Return the (x, y) coordinate for the center point of the cell that contains the specified text.  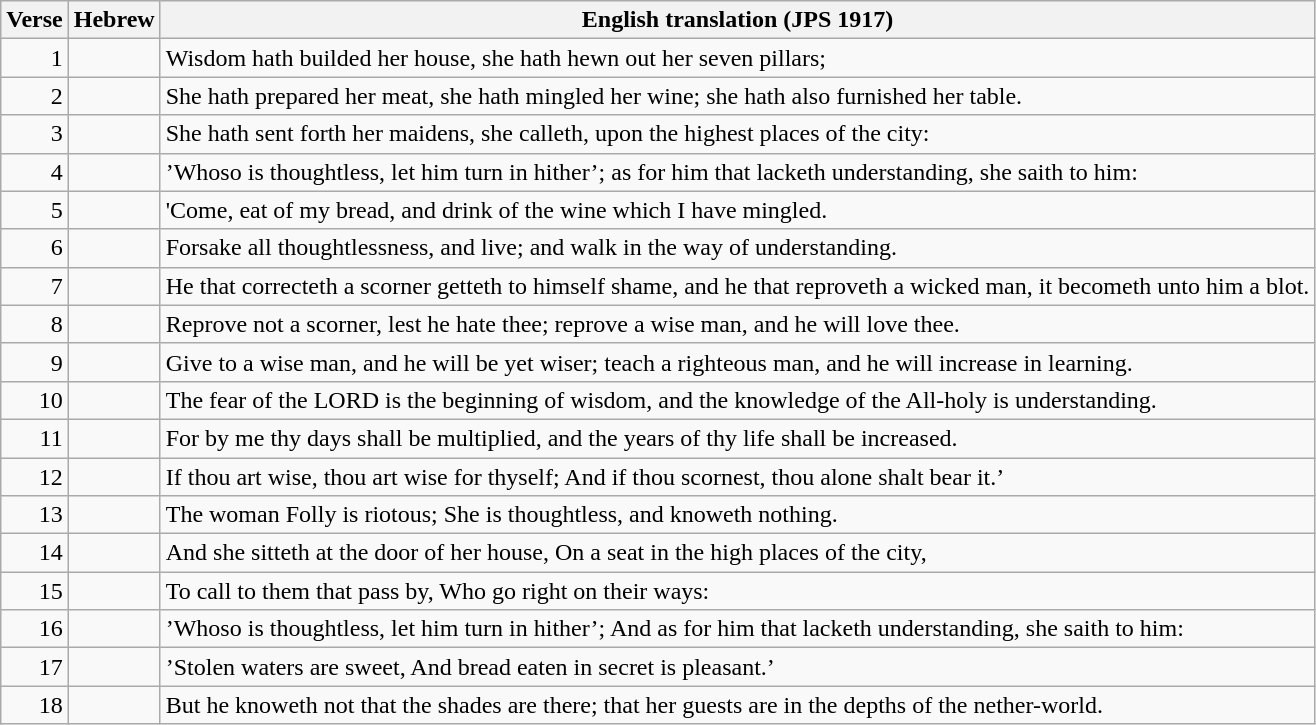
5 (35, 210)
'Come, eat of my bread, and drink of the wine which I have mingled. (738, 210)
4 (35, 172)
18 (35, 705)
’Whoso is thoughtless, let him turn in hither’; as for him that lacketh understanding, she saith to him: (738, 172)
Verse (35, 20)
1 (35, 58)
’Stolen waters are sweet, And bread eaten in secret is pleasant.’ (738, 667)
And she sitteth at the door of her house, On a seat in the high places of the city, (738, 553)
14 (35, 553)
Hebrew (114, 20)
Wisdom hath builded her house, she hath hewn out her seven pillars; (738, 58)
For by me thy days shall be multiplied, and the years of thy life shall be increased. (738, 438)
She hath prepared her meat, she hath mingled her wine; she hath also furnished her table. (738, 96)
To call to them that pass by, Who go right on their ways: (738, 591)
17 (35, 667)
6 (35, 248)
Reprove not a scorner, lest he hate thee; reprove a wise man, and he will love thee. (738, 324)
15 (35, 591)
She hath sent forth her maidens, she calleth, upon the highest places of the city: (738, 134)
If thou art wise, thou art wise for thyself; And if thou scornest, thou alone shalt bear it.’ (738, 477)
Give to a wise man, and he will be yet wiser; teach a righteous man, and he will increase in learning. (738, 362)
English translation (JPS 1917) (738, 20)
8 (35, 324)
7 (35, 286)
13 (35, 515)
12 (35, 477)
2 (35, 96)
He that correcteth a scorner getteth to himself shame, and he that reproveth a wicked man, it becometh unto him a blot. (738, 286)
16 (35, 629)
The woman Folly is riotous; She is thoughtless, and knoweth nothing. (738, 515)
Forsake all thoughtlessness, and live; and walk in the way of understanding. (738, 248)
The fear of the LORD is the beginning of wisdom, and the knowledge of the All-holy is understanding. (738, 400)
10 (35, 400)
’Whoso is thoughtless, let him turn in hither’; And as for him that lacketh understanding, she saith to him: (738, 629)
11 (35, 438)
But he knoweth not that the shades are there; that her guests are in the depths of the nether-world. (738, 705)
9 (35, 362)
3 (35, 134)
